Return the (x, y) coordinate for the center point of the cell that contains the specified text.  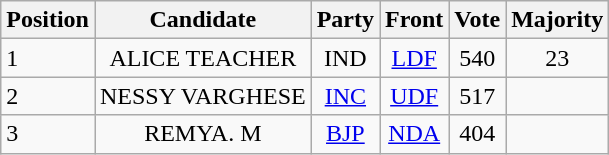
INC (345, 96)
Vote (478, 20)
1 (48, 58)
540 (478, 58)
BJP (345, 134)
NDA (414, 134)
Majority (558, 20)
404 (478, 134)
517 (478, 96)
ALICE TEACHER (202, 58)
2 (48, 96)
Position (48, 20)
Front (414, 20)
LDF (414, 58)
Candidate (202, 20)
REMYA. M (202, 134)
NESSY VARGHESE (202, 96)
3 (48, 134)
UDF (414, 96)
Party (345, 20)
23 (558, 58)
IND (345, 58)
